Provide the [X, Y] coordinate of the cell's center where the given text is located.  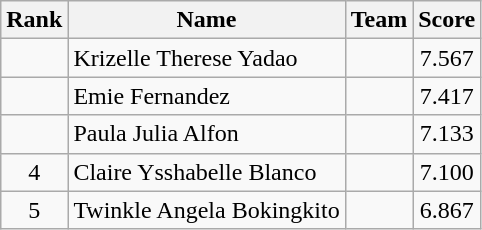
7.417 [447, 96]
7.567 [447, 58]
5 [34, 210]
Name [206, 20]
Krizelle Therese Yadao [206, 58]
Score [447, 20]
Rank [34, 20]
4 [34, 172]
Paula Julia Alfon [206, 134]
Emie Fernandez [206, 96]
7.133 [447, 134]
Claire Ysshabelle Blanco [206, 172]
Twinkle Angela Bokingkito [206, 210]
Team [379, 20]
6.867 [447, 210]
7.100 [447, 172]
